Extract the [X, Y] coordinate from the center of the cell holding the provided text.  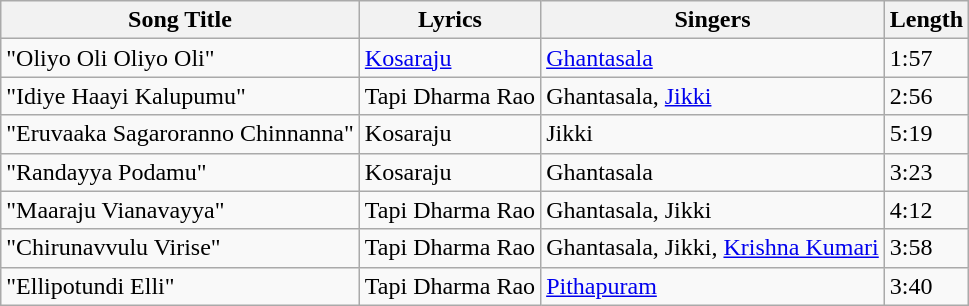
"Oliyo Oli Oliyo Oli" [180, 58]
2:56 [926, 96]
"Maaraju Vianavayya" [180, 210]
Song Title [180, 20]
1:57 [926, 58]
"Ellipotundi Elli" [180, 286]
Jikki [713, 134]
3:23 [926, 172]
5:19 [926, 134]
Lyrics [450, 20]
4:12 [926, 210]
Length [926, 20]
"Eruvaaka Sagaroranno Chinnanna" [180, 134]
"Chirunavvulu Virise" [180, 248]
Singers [713, 20]
"Idiye Haayi Kalupumu" [180, 96]
Pithapuram [713, 286]
"Randayya Podamu" [180, 172]
Ghantasala, Jikki, Krishna Kumari [713, 248]
3:40 [926, 286]
3:58 [926, 248]
